Search for the cell housing the specified text and yield its (x, y) center coordinate. 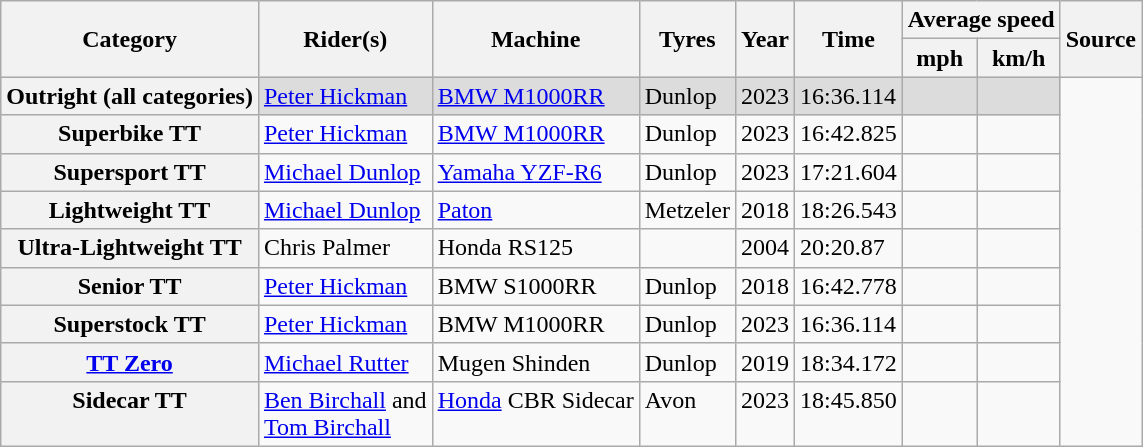
Source (1100, 39)
18:45.850 (849, 414)
Ben Birchall and Tom Birchall (345, 414)
Mugen Shinden (536, 362)
Chris Palmer (345, 248)
Honda RS125 (536, 248)
Category (130, 39)
Yamaha YZF-R6 (536, 172)
2004 (766, 248)
20:20.87 (849, 248)
Superbike TT (130, 134)
17:21.604 (849, 172)
Tyres (687, 39)
Machine (536, 39)
Superstock TT (130, 324)
Sidecar TT (130, 414)
BMW S1000RR (536, 286)
Michael Rutter (345, 362)
km/h (1018, 58)
Ultra-Lightweight TT (130, 248)
18:34.172 (849, 362)
Avon (687, 414)
16:42.825 (849, 134)
Paton (536, 210)
Metzeler (687, 210)
Supersport TT (130, 172)
Senior TT (130, 286)
18:26.543 (849, 210)
Year (766, 39)
TT Zero (130, 362)
Time (849, 39)
mph (940, 58)
Average speed (981, 20)
Outright (all categories) (130, 96)
2019 (766, 362)
Honda CBR Sidecar (536, 414)
Rider(s) (345, 39)
16:42.778 (849, 286)
Lightweight TT (130, 210)
